Detect which cell encompasses the target text, then output its (x, y) center coordinate. 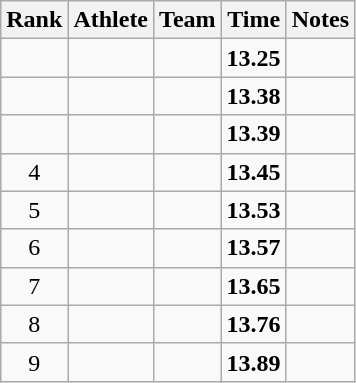
13.65 (254, 286)
Team (188, 20)
13.89 (254, 362)
5 (34, 210)
13.39 (254, 134)
13.25 (254, 58)
Rank (34, 20)
8 (34, 324)
4 (34, 172)
13.76 (254, 324)
13.53 (254, 210)
7 (34, 286)
6 (34, 248)
Time (254, 20)
Notes (320, 20)
9 (34, 362)
Athlete (111, 20)
13.38 (254, 96)
13.45 (254, 172)
13.57 (254, 248)
